Locate the cell with the specified text and output its (X, Y) center coordinate. 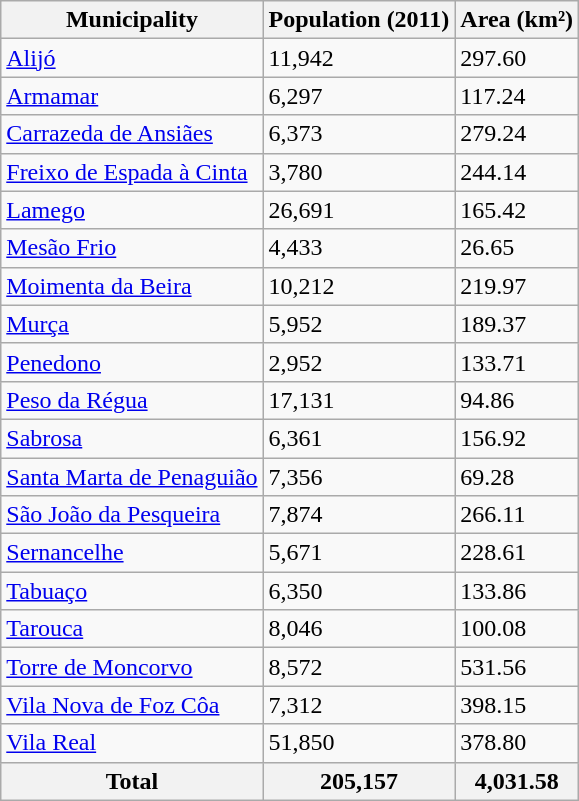
Sabrosa (132, 438)
51,850 (359, 743)
117.24 (517, 96)
228.61 (517, 553)
297.60 (517, 58)
100.08 (517, 629)
10,212 (359, 286)
4,433 (359, 248)
São João da Pesqueira (132, 515)
133.86 (517, 591)
Tabuaço (132, 591)
266.11 (517, 515)
Penedono (132, 362)
398.15 (517, 705)
Moimenta da Beira (132, 286)
Population (2011) (359, 20)
Municipality (132, 20)
Mesão Frio (132, 248)
Lamego (132, 210)
69.28 (517, 477)
26.65 (517, 248)
7,874 (359, 515)
5,952 (359, 324)
6,361 (359, 438)
4,031.58 (517, 781)
6,350 (359, 591)
Vila Nova de Foz Côa (132, 705)
279.24 (517, 134)
Santa Marta de Penaguião (132, 477)
Vila Real (132, 743)
Tarouca (132, 629)
17,131 (359, 400)
156.92 (517, 438)
6,297 (359, 96)
Freixo de Espada à Cinta (132, 172)
189.37 (517, 324)
Murça (132, 324)
219.97 (517, 286)
Armamar (132, 96)
5,671 (359, 553)
133.71 (517, 362)
531.56 (517, 667)
2,952 (359, 362)
Area (km²) (517, 20)
26,691 (359, 210)
94.86 (517, 400)
8,046 (359, 629)
7,356 (359, 477)
378.80 (517, 743)
Carrazeda de Ansiães (132, 134)
Sernancelhe (132, 553)
Total (132, 781)
7,312 (359, 705)
Peso da Régua (132, 400)
11,942 (359, 58)
8,572 (359, 667)
6,373 (359, 134)
165.42 (517, 210)
3,780 (359, 172)
244.14 (517, 172)
Alijó (132, 58)
Torre de Moncorvo (132, 667)
205,157 (359, 781)
